From the cell containing the given text, extract its center point as (X, Y) coordinate. 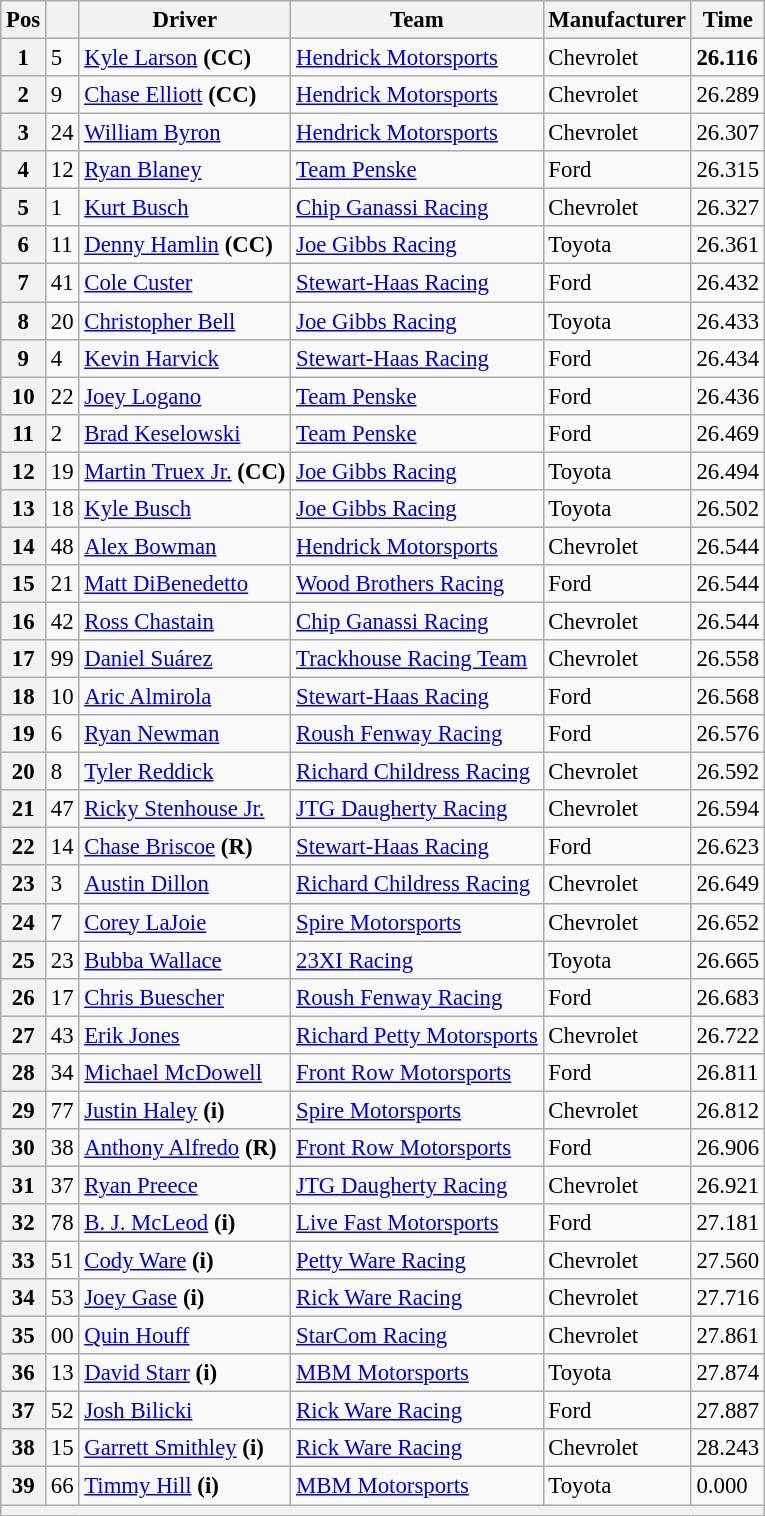
26.558 (728, 659)
Kyle Busch (185, 509)
23XI Racing (417, 960)
26.576 (728, 734)
Pos (24, 20)
Kyle Larson (CC) (185, 58)
26.623 (728, 847)
27.874 (728, 1373)
26.811 (728, 1073)
StarCom Racing (417, 1336)
27.716 (728, 1298)
33 (24, 1261)
Christopher Bell (185, 321)
35 (24, 1336)
16 (24, 621)
0.000 (728, 1486)
51 (62, 1261)
41 (62, 283)
26.494 (728, 471)
Denny Hamlin (CC) (185, 245)
Kurt Busch (185, 208)
William Byron (185, 133)
Anthony Alfredo (R) (185, 1148)
Bubba Wallace (185, 960)
26.289 (728, 95)
Time (728, 20)
26.921 (728, 1185)
Daniel Suárez (185, 659)
27 (24, 1035)
26.594 (728, 809)
Brad Keselowski (185, 433)
Ryan Blaney (185, 170)
26.502 (728, 509)
Trackhouse Racing Team (417, 659)
Aric Almirola (185, 697)
26.592 (728, 772)
Chris Buescher (185, 997)
25 (24, 960)
Timmy Hill (i) (185, 1486)
28 (24, 1073)
27.861 (728, 1336)
26.361 (728, 245)
32 (24, 1223)
Matt DiBenedetto (185, 584)
Cody Ware (i) (185, 1261)
Wood Brothers Racing (417, 584)
26 (24, 997)
Ross Chastain (185, 621)
26.432 (728, 283)
26.906 (728, 1148)
Chase Briscoe (R) (185, 847)
27.181 (728, 1223)
77 (62, 1110)
47 (62, 809)
27.887 (728, 1411)
Joey Logano (185, 396)
Corey LaJoie (185, 922)
26.722 (728, 1035)
Garrett Smithley (i) (185, 1449)
99 (62, 659)
Josh Bilicki (185, 1411)
26.665 (728, 960)
36 (24, 1373)
26.436 (728, 396)
26.307 (728, 133)
Petty Ware Racing (417, 1261)
Erik Jones (185, 1035)
David Starr (i) (185, 1373)
26.434 (728, 358)
Team (417, 20)
Ryan Preece (185, 1185)
43 (62, 1035)
Manufacturer (617, 20)
26.469 (728, 433)
Justin Haley (i) (185, 1110)
29 (24, 1110)
26.568 (728, 697)
Tyler Reddick (185, 772)
26.327 (728, 208)
00 (62, 1336)
Chase Elliott (CC) (185, 95)
39 (24, 1486)
26.649 (728, 885)
Ricky Stenhouse Jr. (185, 809)
Live Fast Motorsports (417, 1223)
Alex Bowman (185, 546)
Michael McDowell (185, 1073)
31 (24, 1185)
42 (62, 621)
Austin Dillon (185, 885)
52 (62, 1411)
Joey Gase (i) (185, 1298)
Cole Custer (185, 283)
27.560 (728, 1261)
28.243 (728, 1449)
26.315 (728, 170)
Richard Petty Motorsports (417, 1035)
26.812 (728, 1110)
B. J. McLeod (i) (185, 1223)
78 (62, 1223)
26.116 (728, 58)
Quin Houff (185, 1336)
Driver (185, 20)
26.652 (728, 922)
53 (62, 1298)
26.433 (728, 321)
Ryan Newman (185, 734)
66 (62, 1486)
Kevin Harvick (185, 358)
Martin Truex Jr. (CC) (185, 471)
48 (62, 546)
30 (24, 1148)
26.683 (728, 997)
